Pinpoint the cell where the given text exists, returning its (X, Y) midpoint coordinate. 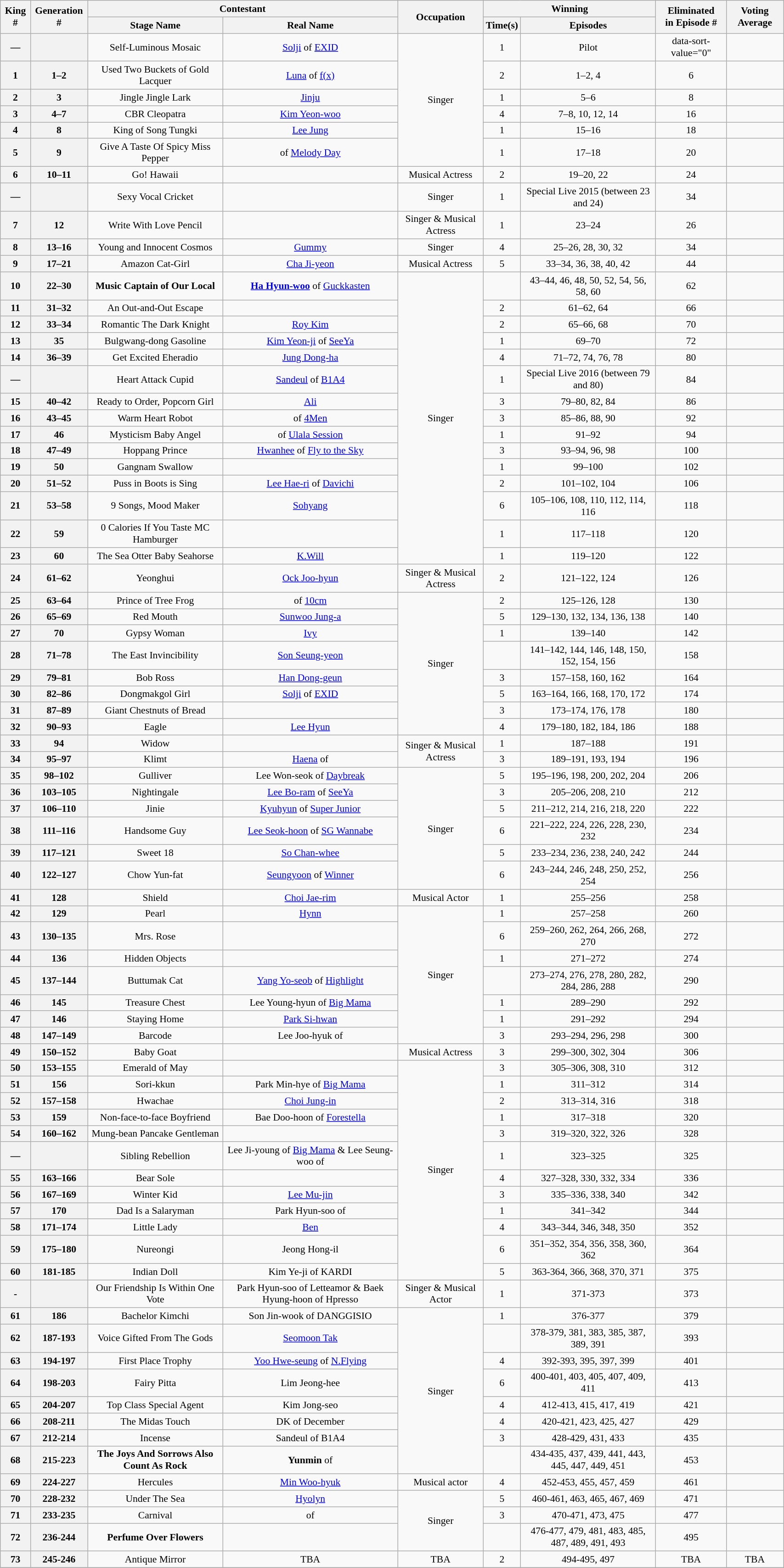
341–342 (588, 1211)
22 (16, 534)
25–26, 28, 30, 32 (588, 248)
K.Will (310, 556)
173–174, 176, 178 (588, 711)
82–86 (59, 694)
191 (691, 743)
Musical actor (441, 1483)
28 (16, 655)
40–42 (59, 402)
52 (16, 1101)
55 (16, 1178)
187-193 (59, 1339)
477 (691, 1515)
47–49 (59, 451)
Staying Home (155, 1019)
Pilot (588, 47)
65–66, 68 (588, 325)
Special Live 2015 (between 23 and 24) (588, 197)
CBR Cleopatra (155, 114)
260 (691, 914)
Jingle Jingle Lark (155, 98)
of (310, 1515)
Sunwoo Jung-a (310, 617)
63–64 (59, 600)
Ali (310, 402)
69–70 (588, 341)
Luna of f(x) (310, 75)
163–166 (59, 1178)
13–16 (59, 248)
215-223 (59, 1460)
79–80, 82, 84 (588, 402)
343–344, 346, 348, 350 (588, 1228)
of Melody Day (310, 153)
29 (16, 678)
Hynn (310, 914)
259–260, 262, 264, 266, 268, 270 (588, 936)
53–58 (59, 505)
Baby Goat (155, 1052)
38 (16, 831)
11 (16, 308)
128 (59, 898)
Widow (155, 743)
Get Excited Eheradio (155, 357)
Nureongi (155, 1250)
306 (691, 1052)
17 (16, 435)
180 (691, 711)
Emerald of May (155, 1068)
273–274, 276, 278, 280, 282, 284, 286, 288 (588, 980)
412-413, 415, 417, 419 (588, 1405)
Min Woo-hyuk (310, 1483)
Romantic The Dark Knight (155, 325)
DK of December (310, 1421)
First Place Trophy (155, 1361)
Give A Taste Of Spicy Miss Pepper (155, 153)
9 Songs, Mood Maker (155, 505)
Musical Actor (441, 898)
392-393, 395, 397, 399 (588, 1361)
420-421, 423, 425, 427 (588, 1421)
Gummy (310, 248)
233-235 (59, 1515)
323–325 (588, 1156)
31–32 (59, 308)
195–196, 198, 200, 202, 204 (588, 776)
371-373 (588, 1294)
Voice Gifted From The Gods (155, 1339)
452-453, 455, 457, 459 (588, 1483)
80 (691, 357)
413 (691, 1383)
90–93 (59, 727)
Bulgwang-dong Gasoline (155, 341)
256 (691, 876)
Sexy Vocal Cricket (155, 197)
Under The Sea (155, 1499)
Sweet 18 (155, 853)
174 (691, 694)
Handsome Guy (155, 831)
51 (16, 1085)
Chow Yun-fat (155, 876)
194-197 (59, 1361)
335–336, 338, 340 (588, 1194)
289–290 (588, 1003)
Write With Love Pencil (155, 225)
460-461, 463, 465, 467, 469 (588, 1499)
Hoppang Prince (155, 451)
Lee Bo-ram of SeeYa (310, 792)
31 (16, 711)
Eagle (155, 727)
Roy Kim (310, 325)
314 (691, 1085)
102 (691, 467)
156 (59, 1085)
42 (16, 914)
189–191, 193, 194 (588, 759)
Antique Mirror (155, 1560)
378-379, 381, 383, 385, 387, 389, 391 (588, 1339)
139–140 (588, 634)
Lee Joo-hyuk of (310, 1036)
Ivy (310, 634)
164 (691, 678)
236-244 (59, 1537)
Mysticism Baby Angel (155, 435)
Amazon Cat-Girl (155, 264)
147–149 (59, 1036)
Klimt (155, 759)
Gypsy Woman (155, 634)
Our Friendship Is Within One Vote (155, 1294)
1–2 (59, 75)
Yoo Hwe-seung of N.Flying (310, 1361)
33 (16, 743)
14 (16, 357)
Lee Seok-hoon of SG Wannabe (310, 831)
Sori-kkun (155, 1085)
of Ulala Session (310, 435)
325 (691, 1156)
92 (691, 418)
Puss in Boots is Sing (155, 484)
71–78 (59, 655)
129–130, 132, 134, 136, 138 (588, 617)
43 (16, 936)
Used Two Buckets of Gold Lacquer (155, 75)
Yang Yo-seob of Highlight (310, 980)
434-435, 437, 439, 441, 443, 445, 447, 449, 451 (588, 1460)
274 (691, 958)
Self-Luminous Mosaic (155, 47)
Hwanhee of Fly to the Sky (310, 451)
130 (691, 600)
453 (691, 1460)
244 (691, 853)
Giant Chestnuts of Bread (155, 711)
Cha Ji-yeon (310, 264)
27 (16, 634)
25 (16, 600)
Dad Is a Salaryman (155, 1211)
47 (16, 1019)
187–188 (588, 743)
Gangnam Swallow (155, 467)
Kim Yeon-ji of SeeYa (310, 341)
205–206, 208, 210 (588, 792)
319–320, 322, 326 (588, 1134)
Singer & Musical Actor (441, 1294)
317–318 (588, 1117)
352 (691, 1228)
63 (16, 1361)
13 (16, 341)
Time(s) (502, 25)
Gulliver (155, 776)
120 (691, 534)
312 (691, 1068)
Ready to Order, Popcorn Girl (155, 402)
327–328, 330, 332, 334 (588, 1178)
153–155 (59, 1068)
Eliminatedin Episode # (691, 17)
Hwachae (155, 1101)
221–222, 224, 226, 228, 230, 232 (588, 831)
400-401, 403, 405, 407, 409, 411 (588, 1383)
Lee Young-hyun of Big Mama (310, 1003)
Han Dong-geun (310, 678)
Incense (155, 1438)
64 (16, 1383)
Kim Ye-ji of KARDI (310, 1272)
Park Si-hwan (310, 1019)
King # (16, 17)
91–92 (588, 435)
Buttumak Cat (155, 980)
181-185 (59, 1272)
Haena of (310, 759)
- (16, 1294)
171–174 (59, 1228)
Lim Jeong-hee (310, 1383)
126 (691, 578)
of 10cm (310, 600)
Go! Hawaii (155, 175)
Kyuhyun of Super Junior (310, 809)
157–158 (59, 1101)
Choi Jung-in (310, 1101)
198-203 (59, 1383)
4–7 (59, 114)
Warm Heart Robot (155, 418)
15–16 (588, 130)
Stage Name (155, 25)
Seomoon Tak (310, 1339)
Hercules (155, 1483)
56 (16, 1194)
Bob Ross (155, 678)
476-477, 479, 481, 483, 485, 487, 489, 491, 493 (588, 1537)
291–292 (588, 1019)
290 (691, 980)
85–86, 88, 90 (588, 418)
Sibling Rebellion (155, 1156)
43–45 (59, 418)
51–52 (59, 484)
Occupation (441, 17)
313–314, 316 (588, 1101)
160–162 (59, 1134)
140 (691, 617)
101–102, 104 (588, 484)
294 (691, 1019)
Lee Mu-jin (310, 1194)
Real Name (310, 25)
299–300, 302, 304 (588, 1052)
344 (691, 1211)
Nightingale (155, 792)
33–34 (59, 325)
Lee Hae-ri of Davichi (310, 484)
470-471, 473, 475 (588, 1515)
93–94, 96, 98 (588, 451)
Music Captain of Our Local (155, 286)
100 (691, 451)
61 (16, 1316)
33–34, 36, 38, 40, 42 (588, 264)
73 (16, 1560)
495 (691, 1537)
48 (16, 1036)
Bachelor Kimchi (155, 1316)
Heart Attack Cupid (155, 379)
Yunmin of (310, 1460)
Bear Sole (155, 1178)
36 (16, 792)
Yeonghui (155, 578)
118 (691, 505)
318 (691, 1101)
21 (16, 505)
336 (691, 1178)
23–24 (588, 225)
Young and Innocent Cosmos (155, 248)
Non-face-to-face Boyfriend (155, 1117)
363-364, 366, 368, 370, 371 (588, 1272)
159 (59, 1117)
243–244, 246, 248, 250, 252, 254 (588, 876)
375 (691, 1272)
103–105 (59, 792)
Hidden Objects (155, 958)
99–100 (588, 467)
King of Song Tungki (155, 130)
393 (691, 1339)
53 (16, 1117)
233–234, 236, 238, 240, 242 (588, 853)
68 (16, 1460)
Winning (570, 9)
471 (691, 1499)
0 Calories If You Taste MC Hamburger (155, 534)
Generation # (59, 17)
158 (691, 655)
19 (16, 467)
179–180, 182, 184, 186 (588, 727)
Sohyang (310, 505)
39 (16, 853)
117–118 (588, 534)
163–164, 166, 168, 170, 172 (588, 694)
186 (59, 1316)
121–122, 124 (588, 578)
10–11 (59, 175)
311–312 (588, 1085)
141–142, 144, 146, 148, 150, 152, 154, 156 (588, 655)
170 (59, 1211)
145 (59, 1003)
17–18 (588, 153)
122 (691, 556)
167–169 (59, 1194)
Lee Won-seok of Daybreak (310, 776)
67 (16, 1438)
Park Hyun-soo of Letteamor & Baek Hyung-hoon of Hpresso (310, 1294)
58 (16, 1228)
23 (16, 556)
364 (691, 1250)
49 (16, 1052)
494-495, 497 (588, 1560)
Jeong Hong-il (310, 1250)
data-sort-value="0" (691, 47)
328 (691, 1134)
Choi Jae-rim (310, 898)
255–256 (588, 898)
of 4Men (310, 418)
Lee Hyun (310, 727)
351–352, 354, 356, 358, 360, 362 (588, 1250)
305–306, 308, 310 (588, 1068)
Prince of Tree Frog (155, 600)
10 (16, 286)
69 (16, 1483)
So Chan-whee (310, 853)
Ock Joo-hyun (310, 578)
41 (16, 898)
320 (691, 1117)
222 (691, 809)
Jinie (155, 809)
Little Lady (155, 1228)
87–89 (59, 711)
54 (16, 1134)
61–62 (59, 578)
Red Mouth (155, 617)
342 (691, 1194)
272 (691, 936)
57 (16, 1211)
43–44, 46, 48, 50, 52, 54, 56, 58, 60 (588, 286)
7 (16, 225)
125–126, 128 (588, 600)
Jung Dong-ha (310, 357)
36–39 (59, 357)
Dongmakgol Girl (155, 694)
Park Hyun-soo of (310, 1211)
1–2, 4 (588, 75)
Contestant (243, 9)
37 (16, 809)
84 (691, 379)
Treasure Chest (155, 1003)
The Midas Touch (155, 1421)
130–135 (59, 936)
142 (691, 634)
119–120 (588, 556)
206 (691, 776)
228-232 (59, 1499)
65–69 (59, 617)
117–121 (59, 853)
376-377 (588, 1316)
212 (691, 792)
129 (59, 914)
188 (691, 727)
45 (16, 980)
Kim Yeon-woo (310, 114)
245-246 (59, 1560)
204-207 (59, 1405)
146 (59, 1019)
86 (691, 402)
Carnival (155, 1515)
435 (691, 1438)
106–110 (59, 809)
Fairy Pitta (155, 1383)
258 (691, 898)
300 (691, 1036)
The East Invincibility (155, 655)
257–258 (588, 914)
Pearl (155, 914)
105–106, 108, 110, 112, 114, 116 (588, 505)
175–180 (59, 1250)
Kim Jong-seo (310, 1405)
65 (16, 1405)
Son Seung-yeon (310, 655)
Top Class Special Agent (155, 1405)
Voting Average (755, 17)
5–6 (588, 98)
461 (691, 1483)
Hyolyn (310, 1499)
22–30 (59, 286)
429 (691, 1421)
61–62, 64 (588, 308)
Park Min-hye of Big Mama (310, 1085)
Winter Kid (155, 1194)
Perfume Over Flowers (155, 1537)
Indian Doll (155, 1272)
32 (16, 727)
157–158, 160, 162 (588, 678)
122–127 (59, 876)
Mrs. Rose (155, 936)
15 (16, 402)
30 (16, 694)
208-211 (59, 1421)
The Sea Otter Baby Seahorse (155, 556)
224-227 (59, 1483)
373 (691, 1294)
7–8, 10, 12, 14 (588, 114)
111–116 (59, 831)
Lee Ji-young of Big Mama & Lee Seung-woo of (310, 1156)
Barcode (155, 1036)
Episodes (588, 25)
Seungyoon of Winner (310, 876)
Lee Jung (310, 130)
196 (691, 759)
379 (691, 1316)
136 (59, 958)
Bae Doo-hoon of Forestella (310, 1117)
106 (691, 484)
95–97 (59, 759)
211–212, 214, 216, 218, 220 (588, 809)
150–152 (59, 1052)
Mung-bean Pancake Gentleman (155, 1134)
Jinju (310, 98)
293–294, 296, 298 (588, 1036)
The Joys And Sorrows Also Count As Rock (155, 1460)
421 (691, 1405)
79–81 (59, 678)
137–144 (59, 980)
71 (16, 1515)
17–21 (59, 264)
292 (691, 1003)
212-214 (59, 1438)
Shield (155, 898)
271–272 (588, 958)
Son Jin-wook of DANGGISIO (310, 1316)
401 (691, 1361)
234 (691, 831)
Ben (310, 1228)
Ha Hyun-woo of Guckkasten (310, 286)
40 (16, 876)
Special Live 2016 (between 79 and 80) (588, 379)
98–102 (59, 776)
71–72, 74, 76, 78 (588, 357)
428-429, 431, 433 (588, 1438)
An Out-and-Out Escape (155, 308)
19–20, 22 (588, 175)
